Output the (x, y) coordinate of the center of the cell containing the given text.  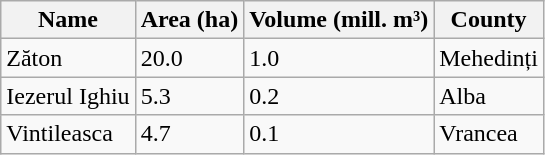
4.7 (190, 134)
0.1 (339, 134)
Vintileasca (68, 134)
Name (68, 20)
Volume (mill. m³) (339, 20)
20.0 (190, 58)
Alba (489, 96)
1.0 (339, 58)
5.3 (190, 96)
Vrancea (489, 134)
Mehedinți (489, 58)
County (489, 20)
Area (ha) (190, 20)
0.2 (339, 96)
Iezerul Ighiu (68, 96)
Zăton (68, 58)
